Pinpoint the cell where the given text exists, returning its [x, y] midpoint coordinate. 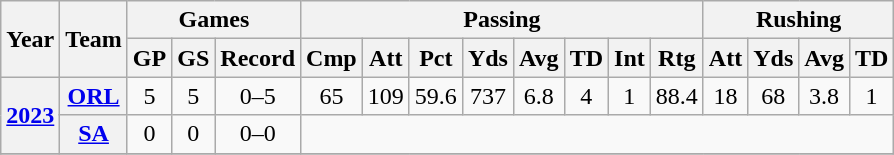
109 [386, 96]
3.8 [824, 96]
GP [149, 58]
Cmp [332, 58]
0–5 [258, 96]
Games [214, 20]
737 [488, 96]
68 [774, 96]
GS [194, 58]
Record [258, 58]
ORL [94, 96]
18 [725, 96]
Team [94, 39]
Int [630, 58]
Passing [502, 20]
Rtg [676, 58]
2023 [30, 115]
59.6 [436, 96]
88.4 [676, 96]
Pct [436, 58]
SA [94, 134]
Year [30, 39]
6.8 [538, 96]
4 [586, 96]
65 [332, 96]
Rushing [798, 20]
0–0 [258, 134]
